Scan for the cell matching the given text and deliver its [X, Y] coordinate at center. 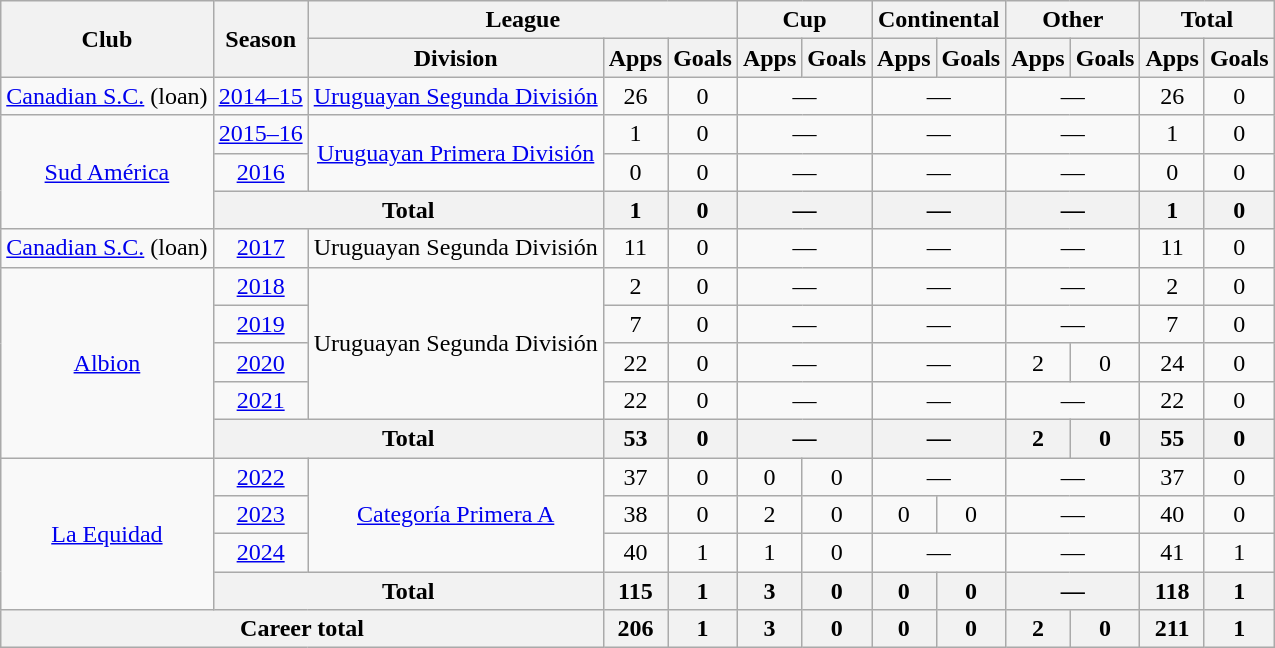
2014–15 [260, 96]
2018 [260, 286]
2022 [260, 477]
2015–16 [260, 134]
206 [635, 629]
2017 [260, 248]
2024 [260, 553]
2016 [260, 172]
Division [456, 58]
38 [635, 515]
La Equidad [107, 534]
41 [1172, 553]
211 [1172, 629]
Season [260, 39]
Uruguayan Primera División [456, 153]
Continental [939, 20]
Other [1073, 20]
2019 [260, 324]
2023 [260, 515]
2020 [260, 362]
118 [1172, 591]
55 [1172, 438]
53 [635, 438]
115 [635, 591]
Albion [107, 362]
Categoría Primera A [456, 515]
2021 [260, 400]
Career total [302, 629]
Cup [804, 20]
Sud América [107, 172]
Club [107, 39]
League [522, 20]
24 [1172, 362]
